Extract the (x, y) coordinate from the center of the cell holding the provided text.  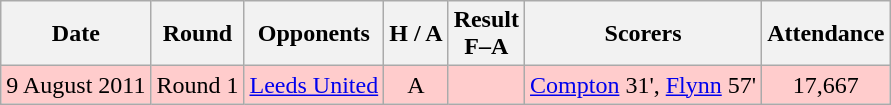
Compton 31', Flynn 57' (644, 85)
17,667 (826, 85)
Round (198, 34)
ResultF–A (486, 34)
Attendance (826, 34)
Leeds United (314, 85)
H / A (416, 34)
Round 1 (198, 85)
Date (76, 34)
9 August 2011 (76, 85)
Scorers (644, 34)
Opponents (314, 34)
A (416, 85)
